Provide the [x, y] coordinate of the cell's center where the given text is located.  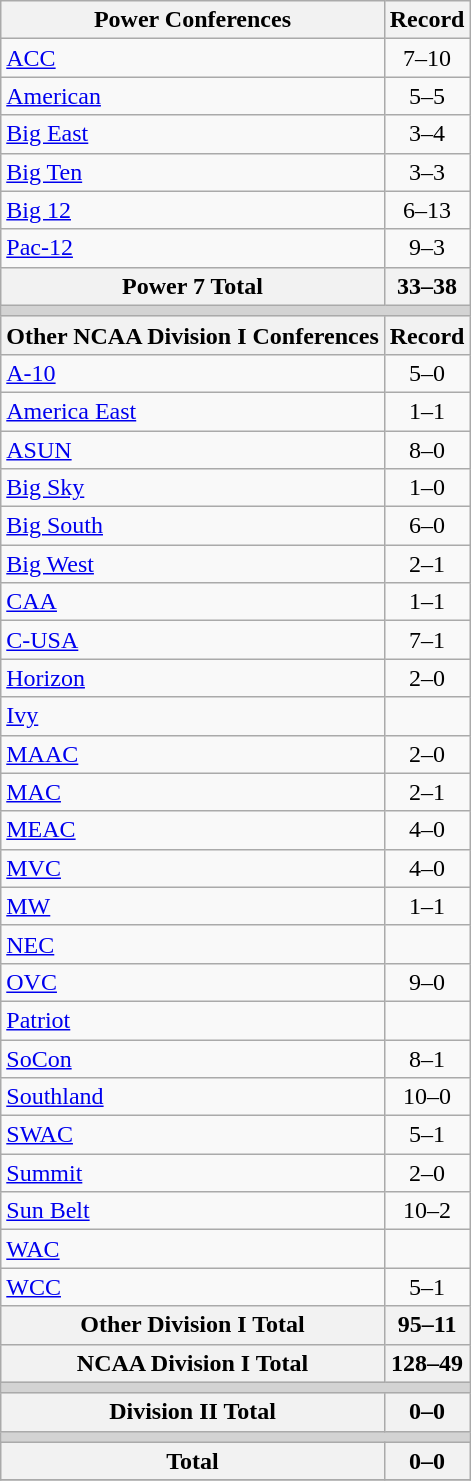
MEAC [193, 830]
ASUN [193, 449]
OVC [193, 982]
MAC [193, 792]
3–3 [427, 172]
Other NCAA Division I Conferences [193, 335]
10–2 [427, 1211]
6–0 [427, 526]
American [193, 96]
7–1 [427, 640]
5–0 [427, 373]
A-10 [193, 373]
Big East [193, 134]
CAA [193, 602]
America East [193, 411]
Other Division I Total [193, 1325]
Sun Belt [193, 1211]
Patriot [193, 1020]
Big 12 [193, 210]
NCAA Division I Total [193, 1363]
Big South [193, 526]
WCC [193, 1287]
C-USA [193, 640]
Southland [193, 1097]
1–0 [427, 488]
Division II Total [193, 1412]
7–10 [427, 58]
5–5 [427, 96]
Summit [193, 1173]
33–38 [427, 286]
ACC [193, 58]
128–49 [427, 1363]
Ivy [193, 716]
NEC [193, 944]
Big Ten [193, 172]
Power Conferences [193, 20]
Horizon [193, 678]
Big Sky [193, 488]
10–0 [427, 1097]
WAC [193, 1249]
SWAC [193, 1135]
9–3 [427, 248]
MAAC [193, 754]
MVC [193, 868]
Big West [193, 564]
95–11 [427, 1325]
8–1 [427, 1059]
9–0 [427, 982]
Power 7 Total [193, 286]
Pac-12 [193, 248]
SoCon [193, 1059]
6–13 [427, 210]
3–4 [427, 134]
Total [193, 1461]
8–0 [427, 449]
MW [193, 906]
